Identify which cell holds the provided text, then report its [X, Y] central coordinate. 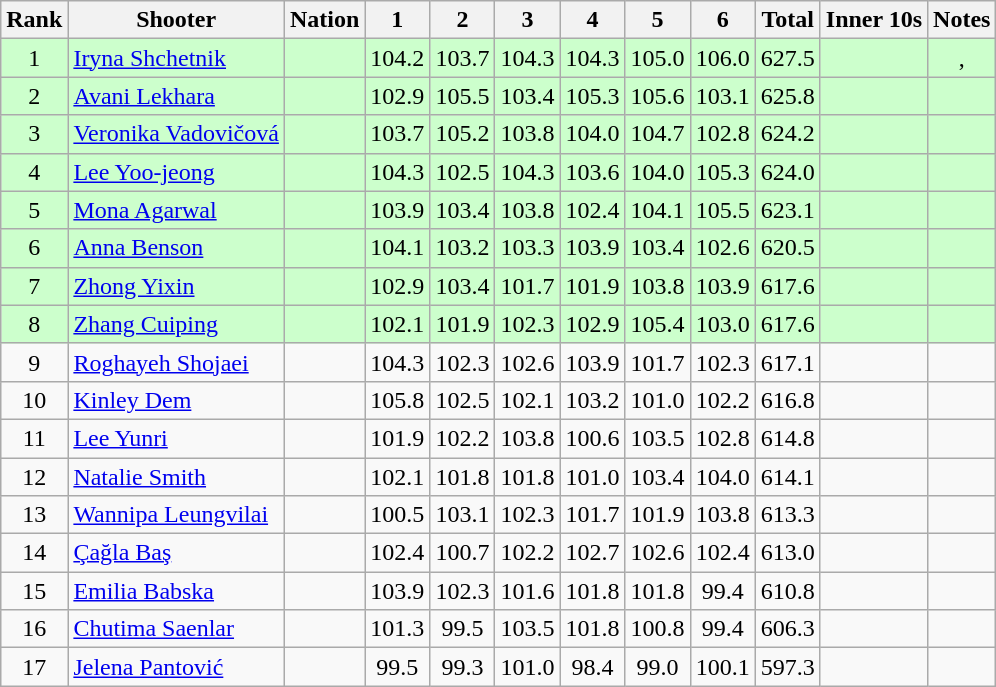
100.1 [722, 667]
Wannipa Leungvilai [176, 515]
Çağla Baş [176, 553]
613.3 [788, 515]
Kinley Dem [176, 400]
627.5 [788, 58]
Lee Yunri [176, 438]
104.2 [398, 58]
, [962, 58]
100.8 [658, 629]
101.3 [398, 629]
105.2 [462, 134]
Iryna Shchetnik [176, 58]
Zhong Yixin [176, 286]
8 [34, 324]
Notes [962, 20]
99.0 [658, 667]
15 [34, 591]
Roghayeh Shojaei [176, 362]
Anna Benson [176, 248]
101.6 [528, 591]
Shooter [176, 20]
Veronika Vadovičová [176, 134]
100.6 [592, 438]
Lee Yoo-jeong [176, 172]
98.4 [592, 667]
Jelena Pantović [176, 667]
102.7 [592, 553]
14 [34, 553]
616.8 [788, 400]
610.8 [788, 591]
11 [34, 438]
99.3 [462, 667]
106.0 [722, 58]
100.7 [462, 553]
Rank [34, 20]
614.1 [788, 477]
100.5 [398, 515]
Natalie Smith [176, 477]
Total [788, 20]
103.0 [722, 324]
613.0 [788, 553]
13 [34, 515]
103.6 [592, 172]
624.2 [788, 134]
Zhang Cuiping [176, 324]
623.1 [788, 210]
105.8 [398, 400]
Chutima Saenlar [176, 629]
10 [34, 400]
16 [34, 629]
625.8 [788, 96]
105.4 [658, 324]
597.3 [788, 667]
12 [34, 477]
105.6 [658, 96]
103.3 [528, 248]
105.0 [658, 58]
620.5 [788, 248]
Nation [324, 20]
Avani Lekhara [176, 96]
614.8 [788, 438]
606.3 [788, 629]
7 [34, 286]
104.7 [658, 134]
617.1 [788, 362]
Emilia Babska [176, 591]
Mona Agarwal [176, 210]
9 [34, 362]
Inner 10s [874, 20]
624.0 [788, 172]
17 [34, 667]
